Determine the [X, Y] coordinate at the center of the cell enclosing the given text.  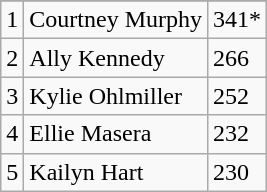
230 [238, 172]
Courtney Murphy [116, 20]
Kailyn Hart [116, 172]
266 [238, 58]
252 [238, 96]
3 [12, 96]
341* [238, 20]
4 [12, 134]
Kylie Ohlmiller [116, 96]
1 [12, 20]
Ally Kennedy [116, 58]
232 [238, 134]
Ellie Masera [116, 134]
5 [12, 172]
2 [12, 58]
